Provide the [X, Y] coordinate of the cell's center where the given text is located.  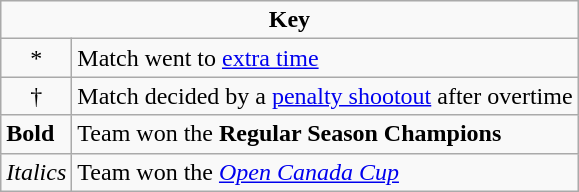
Italics [36, 172]
Match went to extra time [325, 58]
Team won the Open Canada Cup [325, 172]
Team won the Regular Season Champions [325, 134]
Key [290, 20]
Bold [36, 134]
† [36, 96]
* [36, 58]
Match decided by a penalty shootout after overtime [325, 96]
